Locate the cell with the specified text and output its [x, y] center coordinate. 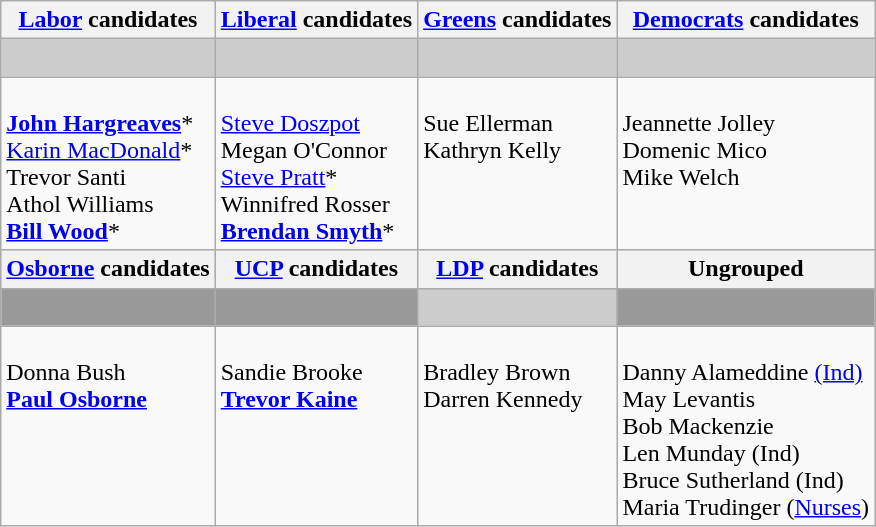
Democrats candidates [746, 20]
Steve Doszpot Megan O'Connor Steve Pratt* Winnifred Rosser Brendan Smyth* [316, 164]
UCP candidates [316, 269]
Sue Ellerman Kathryn Kelly [518, 164]
John Hargreaves* Karin MacDonald* Trevor Santi Athol Williams Bill Wood* [108, 164]
Donna Bush Paul Osborne [108, 426]
Bradley Brown Darren Kennedy [518, 426]
Labor candidates [108, 20]
Osborne candidates [108, 269]
Liberal candidates [316, 20]
Jeannette Jolley Domenic Mico Mike Welch [746, 164]
Danny Alameddine (Ind) May Levantis Bob Mackenzie Len Munday (Ind) Bruce Sutherland (Ind) Maria Trudinger (Nurses) [746, 426]
Sandie Brooke Trevor Kaine [316, 426]
Ungrouped [746, 269]
LDP candidates [518, 269]
Greens candidates [518, 20]
